For the text-containing cell, return its midpoint in (x, y) coordinate format. 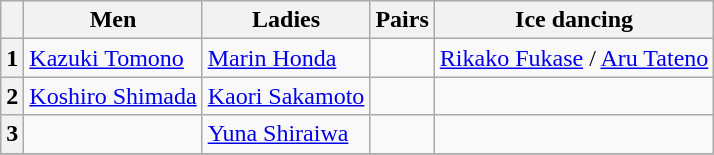
Marin Honda (286, 58)
Yuna Shiraiwa (286, 134)
Rikako Fukase / Aru Tateno (574, 58)
Men (113, 20)
Koshiro Shimada (113, 96)
2 (12, 96)
Ice dancing (574, 20)
Pairs (402, 20)
Kaori Sakamoto (286, 96)
Ladies (286, 20)
3 (12, 134)
1 (12, 58)
Kazuki Tomono (113, 58)
